Determine the (X, Y) coordinate at the center of the cell enclosing the given text.  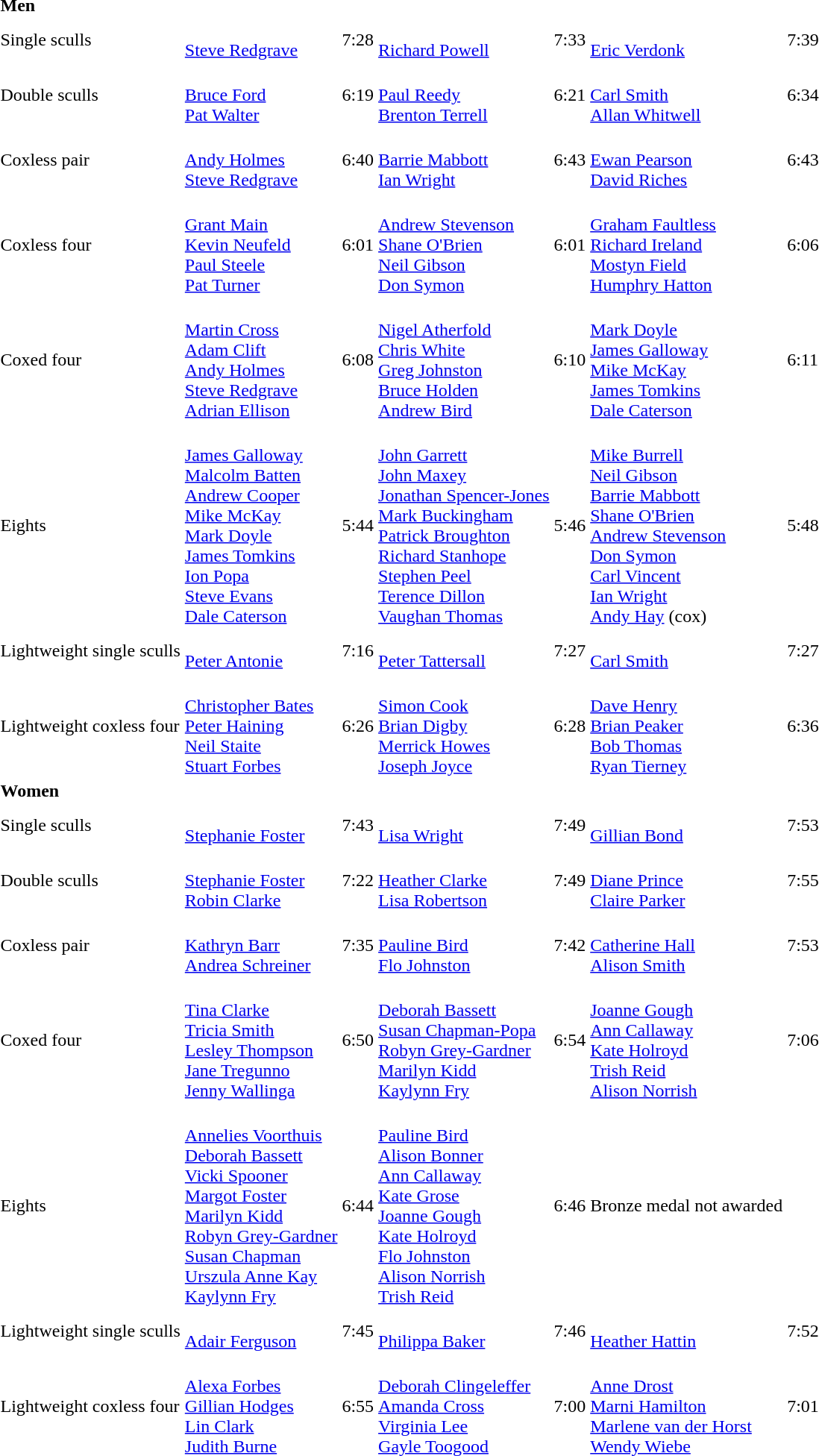
7:27 (570, 650)
6:10 (570, 360)
Bruce FordPat Walter (261, 95)
Catherine HallAlison Smith (686, 945)
Mike BurrellNeil GibsonBarrie MabbottShane O'BrienAndrew StevensonDon SymonCarl VincentIan WrightAndy Hay (cox) (686, 525)
Joanne GoughAnn CallawayKate HolroydTrish ReidAlison Norrish (686, 1040)
Stephanie FosterRobin Clarke (261, 880)
6:54 (570, 1040)
Eric Verdonk (686, 40)
Barrie MabbottIan Wright (464, 160)
5:44 (358, 525)
Gillian Bond (686, 825)
Peter Tattersall (464, 650)
Ewan PearsonDavid Riches (686, 160)
Lisa Wright (464, 825)
James GallowayMalcolm BattenAndrew CooperMike McKayMark DoyleJames TomkinsIon PopaSteve EvansDale Caterson (261, 525)
6:08 (358, 360)
6:50 (358, 1040)
6:19 (358, 95)
Philippa Baker (464, 1331)
6:43 (570, 160)
John GarrettJohn MaxeyJonathan Spencer-JonesMark BuckinghamPatrick BroughtonRichard StanhopeStephen PeelTerence DillonVaughan Thomas (464, 525)
Diane PrinceClaire Parker (686, 880)
7:45 (358, 1331)
7:33 (570, 40)
7:16 (358, 650)
Dave HenryBrian PeakerBob ThomasRyan Tierney (686, 726)
Peter Antonie (261, 650)
Adair Ferguson (261, 1331)
Steve Redgrave (261, 40)
Carl SmithAllan Whitwell (686, 95)
6:46 (570, 1205)
Nigel AtherfoldChris WhiteGreg JohnstonBruce HoldenAndrew Bird (464, 360)
Heather Hattin (686, 1331)
6:40 (358, 160)
Pauline BirdFlo Johnston (464, 945)
6:21 (570, 95)
7:43 (358, 825)
Bronze medal not awarded (686, 1205)
Carl Smith (686, 650)
Martin CrossAdam CliftAndy HolmesSteve RedgraveAdrian Ellison (261, 360)
Richard Powell (464, 40)
6:44 (358, 1205)
Annelies VoorthuisDeborah BassettVicki SpoonerMargot FosterMarilyn KiddRobyn Grey-GardnerSusan ChapmanUrszula Anne KayKaylynn Fry (261, 1205)
7:46 (570, 1331)
7:35 (358, 945)
Kathryn BarrAndrea Schreiner (261, 945)
Heather ClarkeLisa Robertson (464, 880)
Paul ReedyBrenton Terrell (464, 95)
Stephanie Foster (261, 825)
7:42 (570, 945)
Pauline BirdAlison BonnerAnn CallawayKate Grose Joanne GoughKate HolroydFlo JohnstonAlison NorrishTrish Reid (464, 1205)
5:46 (570, 525)
6:26 (358, 726)
7:28 (358, 40)
6:28 (570, 726)
Grant MainKevin NeufeldPaul SteelePat Turner (261, 245)
Andrew StevensonShane O'BrienNeil GibsonDon Symon (464, 245)
Tina ClarkeTricia SmithLesley ThompsonJane TregunnoJenny Wallinga (261, 1040)
Mark DoyleJames GallowayMike McKayJames TomkinsDale Caterson (686, 360)
7:22 (358, 880)
Graham FaultlessRichard IrelandMostyn FieldHumphry Hatton (686, 245)
Christopher BatesPeter HainingNeil StaiteStuart Forbes (261, 726)
Simon CookBrian DigbyMerrick HowesJoseph Joyce (464, 726)
Andy HolmesSteve Redgrave (261, 160)
Deborah BassettSusan Chapman-PopaRobyn Grey-GardnerMarilyn KiddKaylynn Fry (464, 1040)
